Output the (X, Y) coordinate of the center of the cell containing the given text.  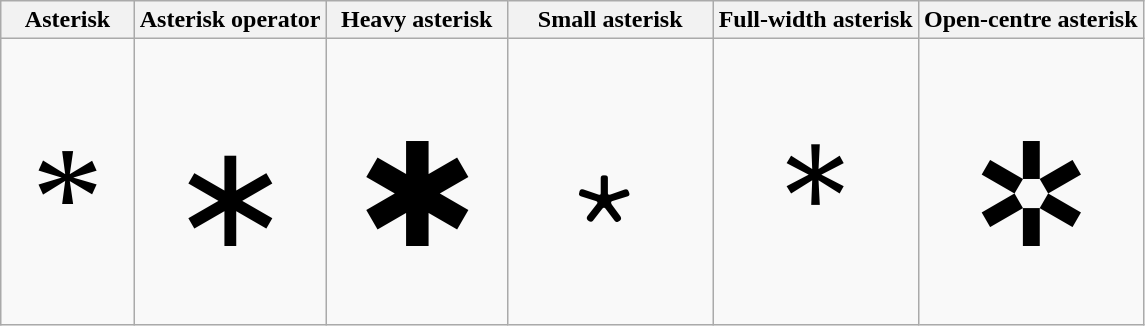
＊ (816, 182)
✲ (1030, 182)
Full-width asterisk (816, 20)
Heavy asterisk (417, 20)
﹡ (610, 182)
Asterisk operator (230, 20)
∗ (230, 182)
Small asterisk (610, 20)
✱ (417, 182)
* (68, 182)
Asterisk (68, 20)
Open-centre asterisk (1030, 20)
